Determine the (X, Y) coordinate at the center of the cell enclosing the given text.  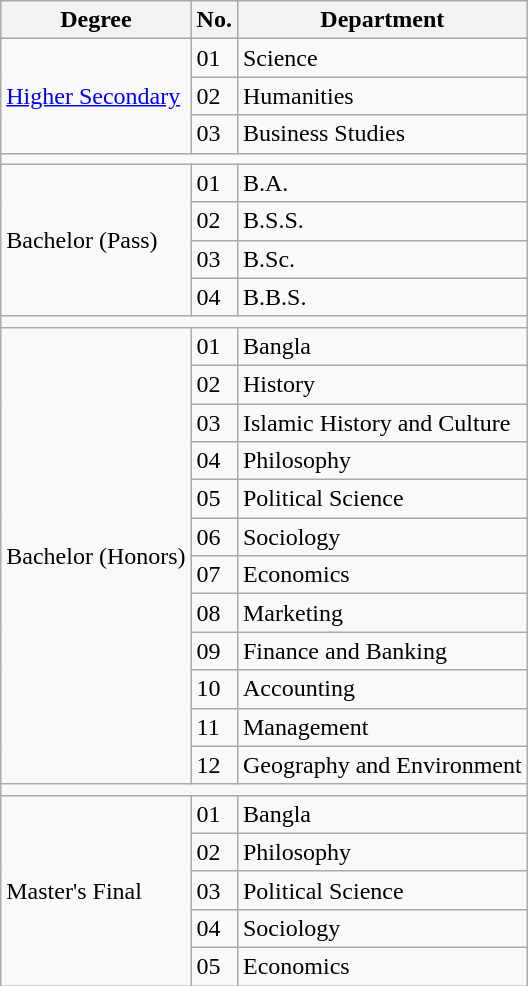
10 (214, 689)
Management (382, 727)
06 (214, 537)
07 (214, 575)
Degree (96, 20)
12 (214, 765)
No. (214, 20)
11 (214, 727)
Master's Final (96, 890)
Geography and Environment (382, 765)
B.Sc. (382, 259)
Science (382, 58)
Bachelor (Pass) (96, 240)
Department (382, 20)
B.B.S. (382, 297)
Higher Secondary (96, 96)
B.A. (382, 183)
Bachelor (Honors) (96, 556)
History (382, 384)
09 (214, 651)
Humanities (382, 96)
B.S.S. (382, 221)
Marketing (382, 613)
Accounting (382, 689)
08 (214, 613)
Business Studies (382, 134)
Finance and Banking (382, 651)
Islamic History and Culture (382, 423)
